Locate the cell with the specified text and output its [x, y] center coordinate. 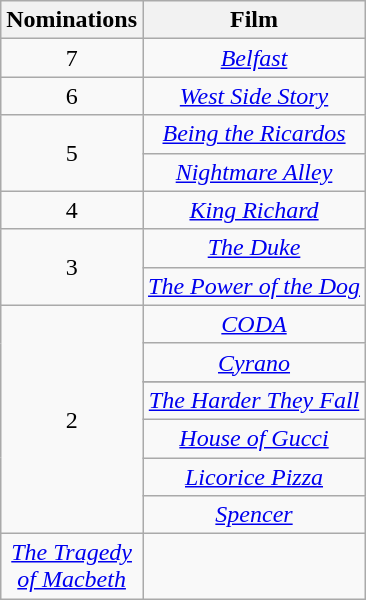
2 [72, 419]
House of Gucci [254, 438]
6 [72, 96]
Being the Ricardos [254, 134]
Belfast [254, 58]
West Side Story [254, 96]
The Harder They Fall [254, 400]
Nightmare Alley [254, 172]
The Power of the Dog [254, 286]
Film [254, 20]
5 [72, 153]
4 [72, 210]
7 [72, 58]
Licorice Pizza [254, 477]
3 [72, 267]
Nominations [72, 20]
Cyrano [254, 362]
CODA [254, 324]
King Richard [254, 210]
The Tragedy of Macbeth [72, 566]
Spencer [254, 515]
The Duke [254, 248]
